For the text-containing cell, return its midpoint in (X, Y) coordinate format. 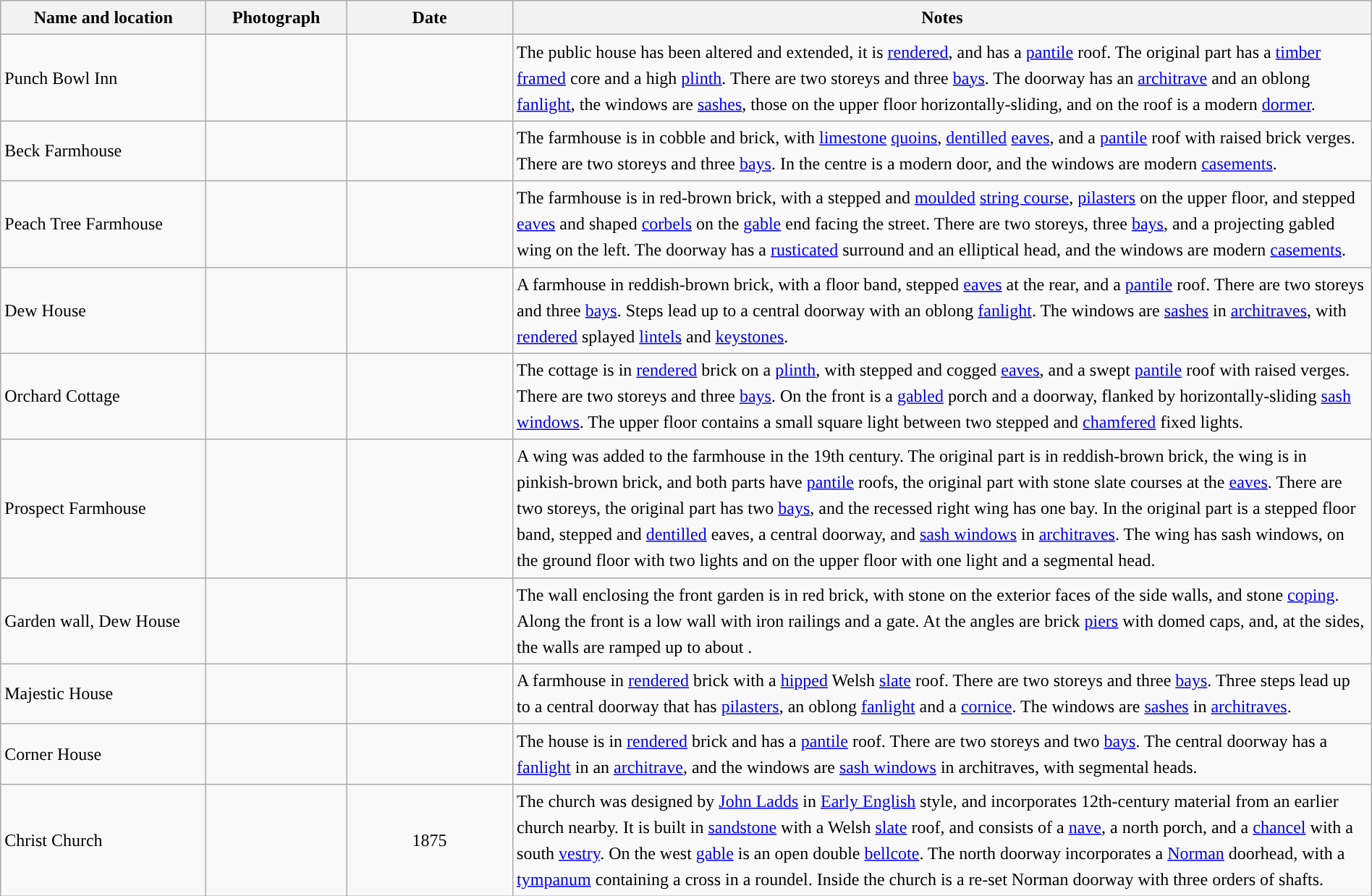
Garden wall, Dew House (103, 621)
Majestic House (103, 693)
Photograph (276, 17)
Orchard Cottage (103, 397)
Dew House (103, 310)
Corner House (103, 754)
Beck Farmhouse (103, 151)
Date (430, 17)
Christ Church (103, 840)
Peach Tree Farmhouse (103, 224)
Prospect Farmhouse (103, 508)
1875 (430, 840)
Name and location (103, 17)
Notes (942, 17)
Punch Bowl Inn (103, 78)
